Scan for the cell matching the given text and deliver its [x, y] coordinate at center. 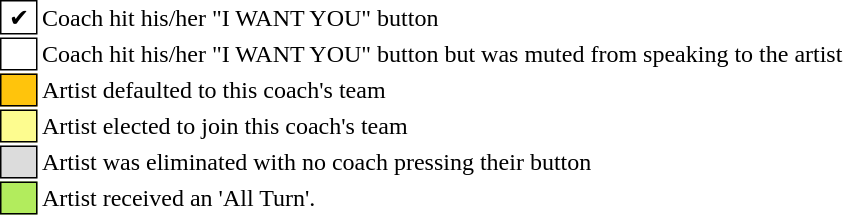
Coach hit his/her "I WANT YOU" button [442, 17]
✔ [19, 17]
Artist was eliminated with no coach pressing their button [442, 162]
Coach hit his/her "I WANT YOU" button but was muted from speaking to the artist [442, 54]
Artist defaulted to this coach's team [442, 90]
Artist received an 'All Turn'. [442, 198]
Artist elected to join this coach's team [442, 126]
